Extract the (x, y) coordinate from the center of the cell holding the provided text.  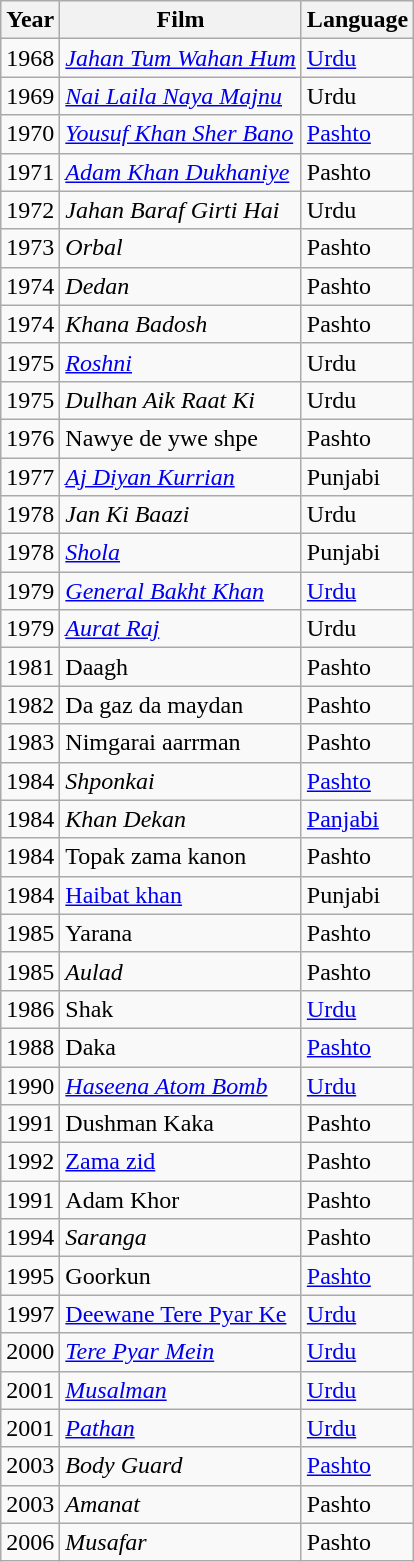
Tere Pyar Mein (181, 1352)
Body Guard (181, 1466)
Topak zama kanon (181, 857)
General Bakht Khan (181, 591)
1986 (30, 1009)
1970 (30, 134)
1997 (30, 1314)
1990 (30, 1085)
Shponkai (181, 781)
1982 (30, 705)
Deewane Tere Pyar Ke (181, 1314)
Roshni (181, 362)
Dushman Kaka (181, 1124)
Nimgarai aarrman (181, 743)
1976 (30, 438)
1995 (30, 1276)
Yousuf Khan Sher Bano (181, 134)
Nai Laila Naya Majnu (181, 96)
Dedan (181, 286)
Jahan Tum Wahan Hum (181, 58)
1992 (30, 1162)
1969 (30, 96)
Aj Diyan Kurrian (181, 477)
Jan Ki Baazi (181, 515)
2000 (30, 1352)
Saranga (181, 1238)
2006 (30, 1542)
Adam Khan Dukhaniye (181, 172)
Daka (181, 1047)
1968 (30, 58)
Aulad (181, 971)
Shak (181, 1009)
Shola (181, 553)
Khan Dekan (181, 819)
Film (181, 20)
1983 (30, 743)
Khana Badosh (181, 324)
1988 (30, 1047)
1972 (30, 210)
Haseena Atom Bomb (181, 1085)
1981 (30, 667)
Language (357, 20)
Panjabi (357, 819)
Da gaz da maydan (181, 705)
Musalman (181, 1390)
Aurat Raj (181, 629)
Year (30, 20)
Goorkun (181, 1276)
1994 (30, 1238)
Adam Khor (181, 1200)
Musafar (181, 1542)
1973 (30, 248)
Jahan Baraf Girti Hai (181, 210)
Zama zid (181, 1162)
Pathan (181, 1428)
1977 (30, 477)
Dulhan Aik Raat Ki (181, 400)
Daagh (181, 667)
Nawye de ywe shpe (181, 438)
1971 (30, 172)
Orbal (181, 248)
Haibat khan (181, 895)
Amanat (181, 1504)
Yarana (181, 933)
